Return (X, Y) of the center of cell containing provided text 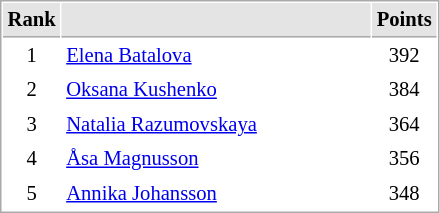
3 (32, 124)
5 (32, 194)
348 (404, 194)
4 (32, 158)
Elena Batalova (216, 56)
384 (404, 90)
Oksana Kushenko (216, 90)
1 (32, 56)
356 (404, 158)
Annika Johansson (216, 194)
2 (32, 90)
392 (404, 56)
Natalia Razumovskaya (216, 124)
Åsa Magnusson (216, 158)
Points (404, 20)
364 (404, 124)
Rank (32, 20)
